Capture the cell that displays the provided text and extract its [X, Y] central coordinate. 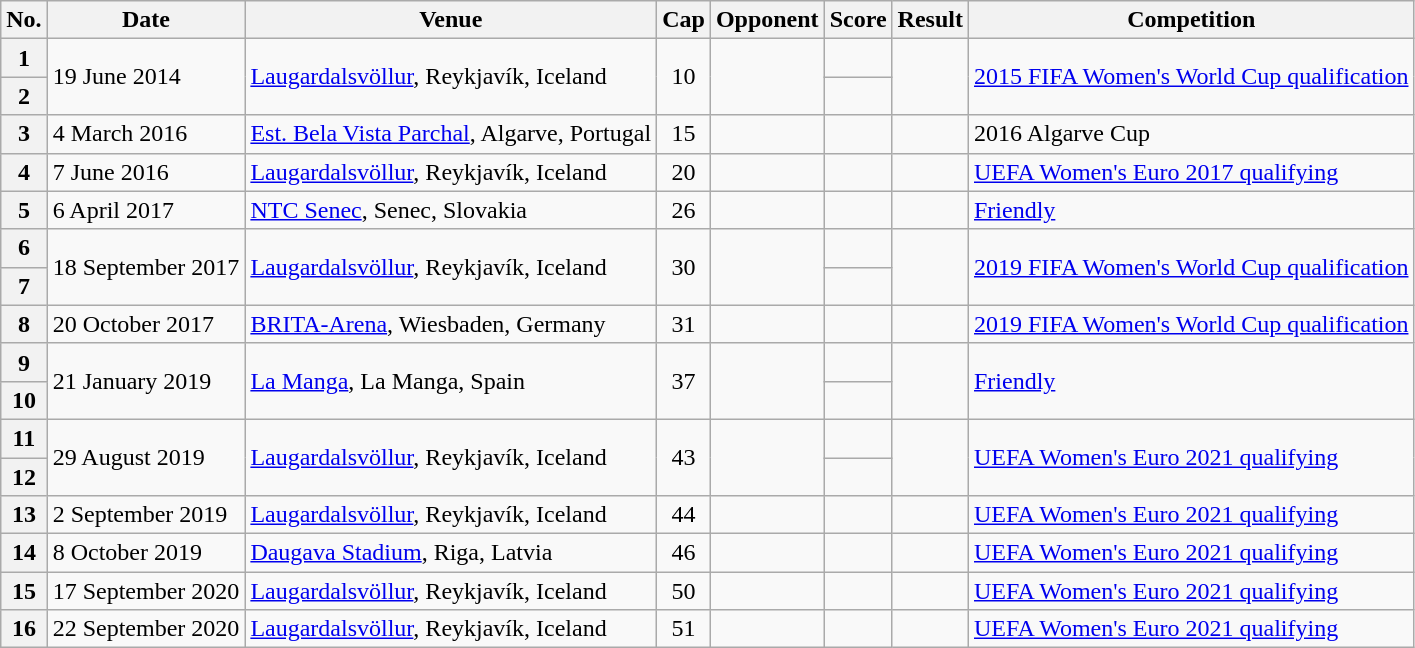
7 June 2016 [146, 172]
30 [684, 267]
50 [684, 591]
43 [684, 457]
2016 Algarve Cup [1191, 134]
NTC Senec, Senec, Slovakia [451, 210]
4 [24, 172]
2 [24, 96]
13 [24, 515]
Cap [684, 20]
Result [930, 20]
11 [24, 438]
Opponent [767, 20]
6 [24, 248]
3 [24, 134]
12 [24, 477]
17 September 2020 [146, 591]
La Manga, La Manga, Spain [451, 381]
22 September 2020 [146, 629]
37 [684, 381]
31 [684, 324]
2 September 2019 [146, 515]
46 [684, 553]
29 August 2019 [146, 457]
4 March 2016 [146, 134]
51 [684, 629]
1 [24, 58]
Venue [451, 20]
8 October 2019 [146, 553]
BRITA-Arena, Wiesbaden, Germany [451, 324]
8 [24, 324]
No. [24, 20]
2015 FIFA Women's World Cup qualification [1191, 77]
21 January 2019 [146, 381]
Competition [1191, 20]
Daugava Stadium, Riga, Latvia [451, 553]
7 [24, 286]
26 [684, 210]
18 September 2017 [146, 267]
20 October 2017 [146, 324]
16 [24, 629]
20 [684, 172]
Date [146, 20]
19 June 2014 [146, 77]
UEFA Women's Euro 2017 qualifying [1191, 172]
Score [858, 20]
44 [684, 515]
14 [24, 553]
Est. Bela Vista Parchal, Algarve, Portugal [451, 134]
5 [24, 210]
6 April 2017 [146, 210]
9 [24, 362]
